Return [x, y] of the center of cell containing provided text 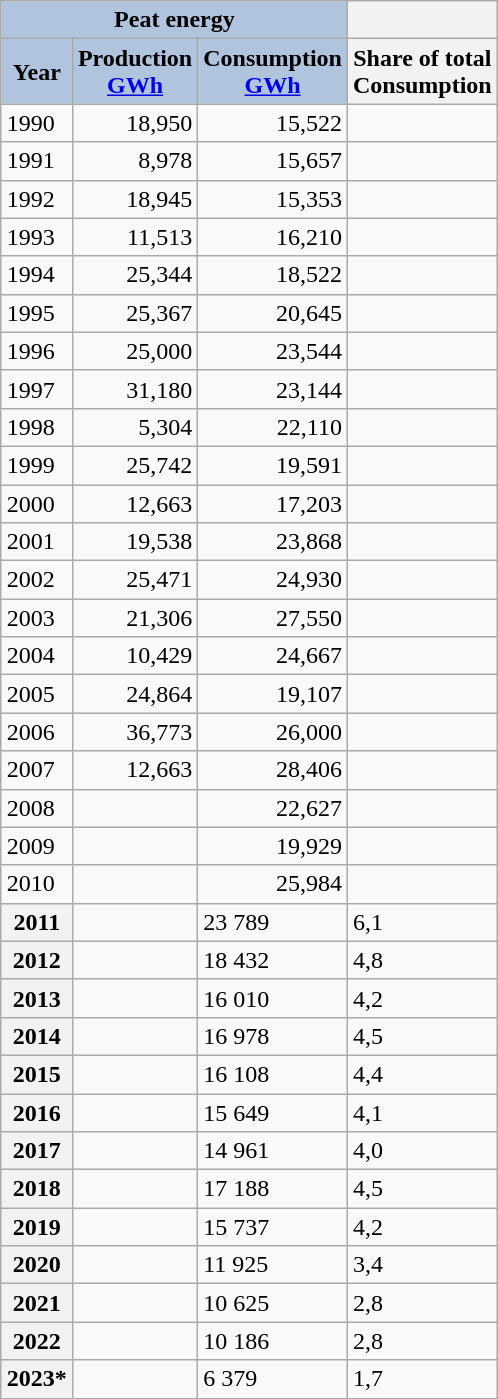
6 379 [273, 1379]
2007 [36, 770]
19,929 [273, 846]
18 432 [273, 960]
21,306 [134, 618]
2010 [36, 884]
2021 [36, 1303]
25,471 [134, 580]
1995 [36, 313]
19,591 [273, 465]
15 649 [273, 1113]
2003 [36, 618]
22,627 [273, 808]
8,978 [134, 161]
10 625 [273, 1303]
15,522 [273, 123]
2018 [36, 1189]
2001 [36, 542]
2019 [36, 1227]
24,667 [273, 656]
1994 [36, 275]
4,8 [422, 960]
2023* [36, 1379]
18,950 [134, 123]
19,107 [273, 694]
25,742 [134, 465]
2002 [36, 580]
2013 [36, 998]
2022 [36, 1341]
2014 [36, 1036]
14 961 [273, 1151]
36,773 [134, 732]
5,304 [134, 427]
16 010 [273, 998]
2004 [36, 656]
2015 [36, 1074]
16,210 [273, 237]
Share of totalConsumption [422, 72]
Year [36, 72]
10,429 [134, 656]
15 737 [273, 1227]
1993 [36, 237]
31,180 [134, 389]
2005 [36, 694]
1991 [36, 161]
2008 [36, 808]
1998 [36, 427]
17 188 [273, 1189]
ConsumptionGWh [273, 72]
27,550 [273, 618]
ProductionGWh [134, 72]
3,4 [422, 1265]
1996 [36, 351]
2017 [36, 1151]
6,1 [422, 922]
25,984 [273, 884]
2012 [36, 960]
18,945 [134, 199]
20,645 [273, 313]
16 978 [273, 1036]
16 108 [273, 1074]
25,000 [134, 351]
18,522 [273, 275]
15,657 [273, 161]
4,0 [422, 1151]
26,000 [273, 732]
2011 [36, 922]
1,7 [422, 1379]
23 789 [273, 922]
4,4 [422, 1074]
10 186 [273, 1341]
11 925 [273, 1265]
1992 [36, 199]
1999 [36, 465]
19,538 [134, 542]
2020 [36, 1265]
1990 [36, 123]
15,353 [273, 199]
23,544 [273, 351]
2009 [36, 846]
23,868 [273, 542]
2000 [36, 503]
2016 [36, 1113]
24,864 [134, 694]
17,203 [273, 503]
24,930 [273, 580]
11,513 [134, 237]
22,110 [273, 427]
28,406 [273, 770]
4,1 [422, 1113]
2006 [36, 732]
Peat energy [174, 20]
25,367 [134, 313]
25,344 [134, 275]
1997 [36, 389]
23,144 [273, 389]
